Search for the cell housing the specified text and yield its (X, Y) center coordinate. 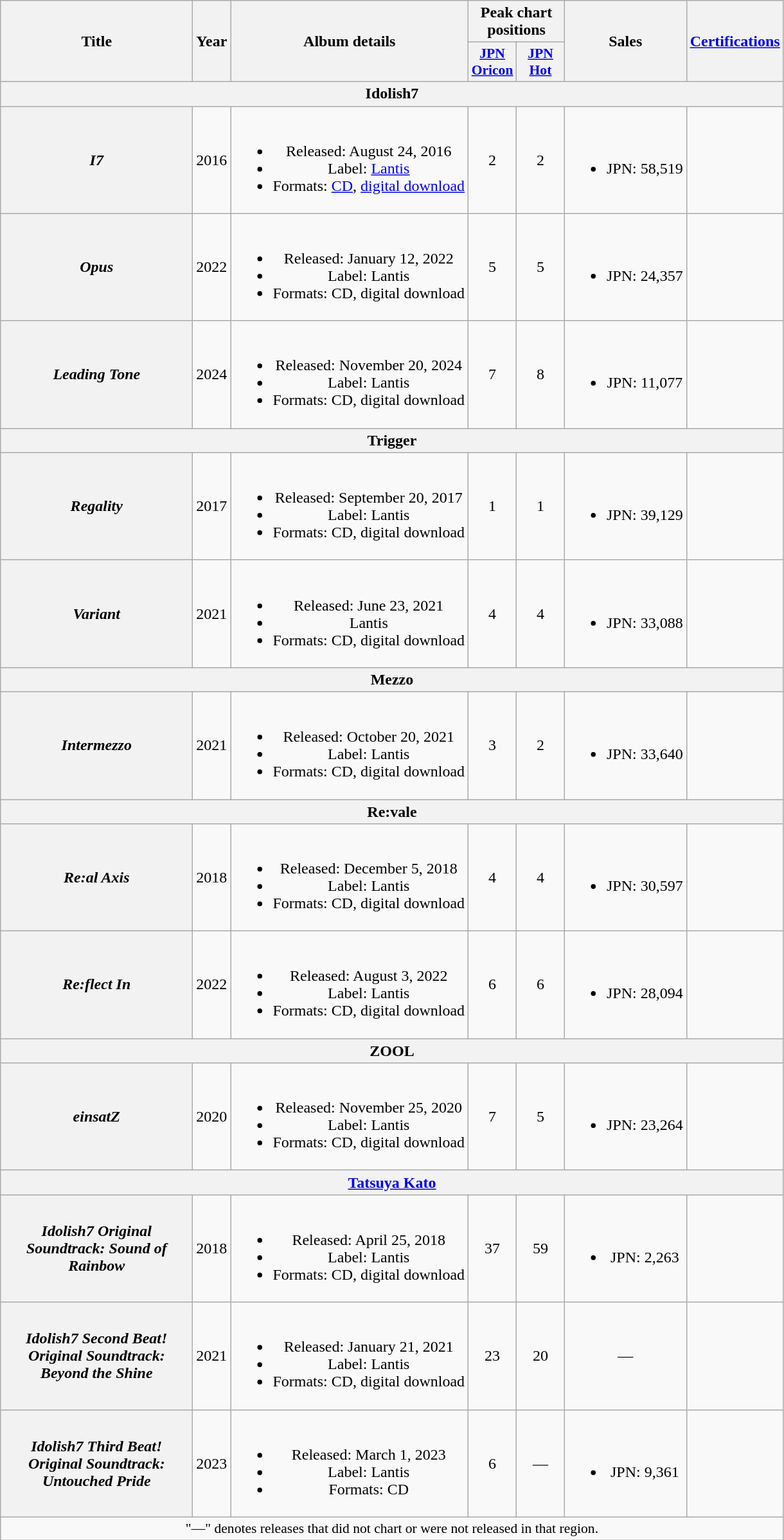
Released: January 21, 2021Label: LantisFormats: CD, digital download (350, 1356)
Idolish7 Original Soundtrack: Sound of Rainbow (96, 1248)
Released: January 12, 2022Label: LantisFormats: CD, digital download (350, 267)
Year (212, 41)
Mezzo (392, 679)
2017 (212, 506)
Released: March 1, 2023Label: LantisFormats: CD (350, 1463)
2016 (212, 159)
JPN: 58,519 (625, 159)
Peak chart positions (517, 22)
Released: April 25, 2018Label: LantisFormats: CD, digital download (350, 1248)
23 (492, 1356)
Released: December 5, 2018Label: LantisFormats: CD, digital download (350, 878)
Idolish7 Third Beat! Original Soundtrack: Untouched Pride (96, 1463)
I7 (96, 159)
Re:flect In (96, 985)
Released: June 23, 2021LantisFormats: CD, digital download (350, 613)
Certifications (735, 41)
JPNHot (541, 62)
Leading Tone (96, 374)
JPN: 9,361 (625, 1463)
Released: September 20, 2017Label: LantisFormats: CD, digital download (350, 506)
Trigger (392, 440)
ZOOL (392, 1051)
JPN: 30,597 (625, 878)
59 (541, 1248)
37 (492, 1248)
3 (492, 746)
Released: August 24, 2016Label: LantisFormats: CD, digital download (350, 159)
JPN: 28,094 (625, 985)
20 (541, 1356)
Album details (350, 41)
Idolish7 Second Beat! Original Soundtrack: Beyond the Shine (96, 1356)
Released: August 3, 2022Label: LantisFormats: CD, digital download (350, 985)
JPN: 2,263 (625, 1248)
Regality (96, 506)
Released: November 25, 2020Label: LantisFormats: CD, digital download (350, 1117)
JPN: 39,129 (625, 506)
Released: November 20, 2024Label: LantisFormats: CD, digital download (350, 374)
JPN: 11,077 (625, 374)
Idolish7 (392, 94)
2020 (212, 1117)
Tatsuya Kato (392, 1183)
JPN: 23,264 (625, 1117)
Intermezzo (96, 746)
Variant (96, 613)
Title (96, 41)
JPN: 33,088 (625, 613)
JPN: 24,357 (625, 267)
Re:al Axis (96, 878)
Opus (96, 267)
8 (541, 374)
JPNOricon (492, 62)
einsatZ (96, 1117)
Released: October 20, 2021Label: LantisFormats: CD, digital download (350, 746)
Sales (625, 41)
Re:vale (392, 812)
2023 (212, 1463)
2024 (212, 374)
JPN: 33,640 (625, 746)
"—" denotes releases that did not chart or were not released in that region. (392, 1528)
